Identify which cell holds the provided text, then report its (X, Y) central coordinate. 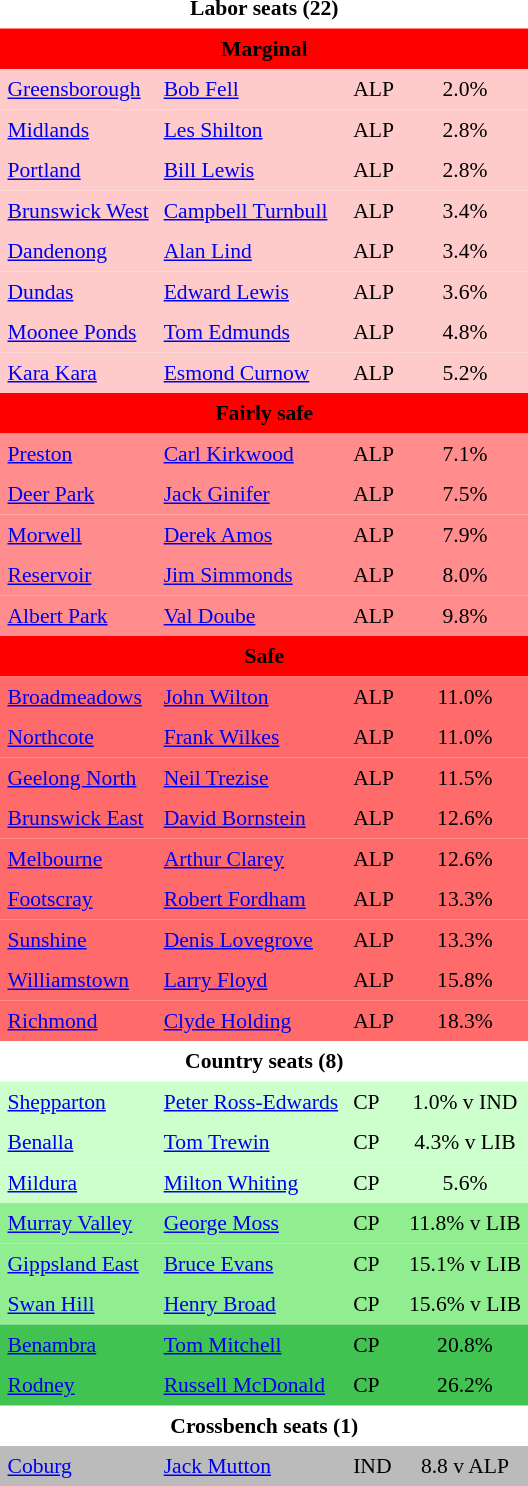
2.0% (464, 89)
4.8% (464, 332)
Campbell Turnbull (250, 210)
Moonee Ponds (78, 332)
Albert Park (78, 615)
Dundas (78, 291)
Tom Edmunds (250, 332)
Larry Floyd (250, 980)
Morwell (78, 534)
20.8% (464, 1344)
Midlands (78, 129)
Shepparton (78, 1101)
Rodney (78, 1385)
Broadmeadows (78, 696)
Northcote (78, 737)
Footscray (78, 899)
Benambra (78, 1344)
15.6% v LIB (464, 1304)
Reservoir (78, 575)
Kara Kara (78, 372)
5.6% (464, 1182)
Swan Hill (78, 1304)
Les Shilton (250, 129)
Tom Trewin (250, 1142)
Milton Whiting (250, 1182)
George Moss (250, 1223)
Bill Lewis (250, 170)
Alan Lind (250, 251)
5.2% (464, 372)
Arthur Clarey (250, 858)
Denis Lovegrove (250, 939)
Frank Wilkes (250, 737)
7.9% (464, 534)
18.3% (464, 1020)
Portland (78, 170)
Neil Trezise (250, 777)
Derek Amos (250, 534)
Val Doube (250, 615)
Russell McDonald (250, 1385)
Peter Ross-Edwards (250, 1101)
1.0% v IND (464, 1101)
Brunswick East (78, 818)
Melbourne (78, 858)
8.8 v ALP (464, 1466)
Brunswick West (78, 210)
15.8% (464, 980)
Sunshine (78, 939)
Bob Fell (250, 89)
Williamstown (78, 980)
Murray Valley (78, 1223)
Esmond Curnow (250, 372)
3.6% (464, 291)
David Bornstein (250, 818)
Preston (78, 453)
Benalla (78, 1142)
IND (374, 1466)
Henry Broad (250, 1304)
Richmond (78, 1020)
Gippsland East (78, 1263)
Tom Mitchell (250, 1344)
15.1% v LIB (464, 1263)
Geelong North (78, 777)
8.0% (464, 575)
Mildura (78, 1182)
4.3% v LIB (464, 1142)
Edward Lewis (250, 291)
7.5% (464, 494)
26.2% (464, 1385)
Jack Ginifer (250, 494)
Deer Park (78, 494)
9.8% (464, 615)
11.5% (464, 777)
Carl Kirkwood (250, 453)
7.1% (464, 453)
Clyde Holding (250, 1020)
Jack Mutton (250, 1466)
Greensborough (78, 89)
John Wilton (250, 696)
11.8% v LIB (464, 1223)
Robert Fordham (250, 899)
Bruce Evans (250, 1263)
Coburg (78, 1466)
Dandenong (78, 251)
Jim Simmonds (250, 575)
